Provide the (x, y) coordinate of the cell's center where the given text is located.  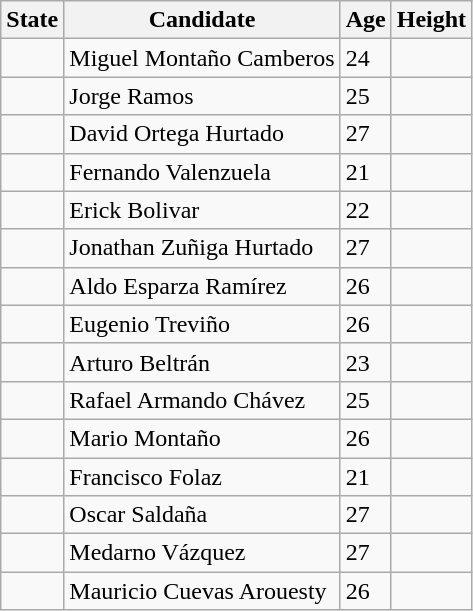
Height (431, 20)
Eugenio Treviño (202, 324)
24 (366, 58)
Erick Bolivar (202, 210)
Fernando Valenzuela (202, 172)
23 (366, 362)
Jorge Ramos (202, 96)
Jonathan Zuñiga Hurtado (202, 248)
22 (366, 210)
Age (366, 20)
Miguel Montaño Camberos (202, 58)
Candidate (202, 20)
Mauricio Cuevas Arouesty (202, 591)
Oscar Saldaña (202, 515)
Francisco Folaz (202, 477)
State (32, 20)
David Ortega Hurtado (202, 134)
Mario Montaño (202, 438)
Rafael Armando Chávez (202, 400)
Arturo Beltrán (202, 362)
Aldo Esparza Ramírez (202, 286)
Medarno Vázquez (202, 553)
